For the text-containing cell, return its midpoint in [X, Y] coordinate format. 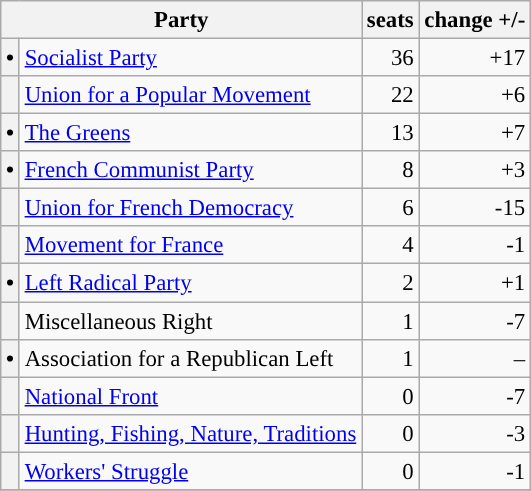
– [475, 358]
Hunting, Fishing, Nature, Traditions [190, 433]
seats [390, 20]
6 [390, 208]
Party [182, 20]
Workers' Struggle [190, 471]
National Front [190, 396]
36 [390, 58]
Miscellaneous Right [190, 321]
13 [390, 133]
Union for a Popular Movement [190, 95]
Socialist Party [190, 58]
-3 [475, 433]
French Communist Party [190, 170]
+3 [475, 170]
+17 [475, 58]
The Greens [190, 133]
-15 [475, 208]
8 [390, 170]
Union for French Democracy [190, 208]
22 [390, 95]
Association for a Republican Left [190, 358]
+1 [475, 283]
+6 [475, 95]
4 [390, 245]
Left Radical Party [190, 283]
2 [390, 283]
change +/- [475, 20]
+7 [475, 133]
Movement for France [190, 245]
